From the cell containing the given text, extract its center point as [x, y] coordinate. 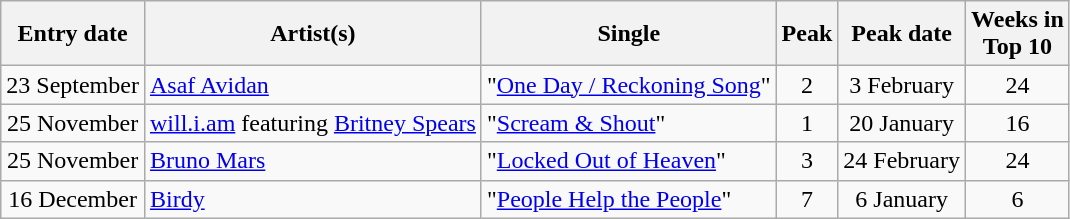
Asaf Avidan [312, 85]
"People Help the People" [628, 199]
20 January [902, 123]
16 December [73, 199]
Bruno Mars [312, 161]
6 January [902, 199]
Birdy [312, 199]
16 [1018, 123]
7 [807, 199]
6 [1018, 199]
2 [807, 85]
Weeks inTop 10 [1018, 34]
1 [807, 123]
"Scream & Shout" [628, 123]
Peak [807, 34]
will.i.am featuring Britney Spears [312, 123]
Entry date [73, 34]
24 February [902, 161]
23 September [73, 85]
"One Day / Reckoning Song" [628, 85]
3 [807, 161]
Artist(s) [312, 34]
3 February [902, 85]
"Locked Out of Heaven" [628, 161]
Peak date [902, 34]
Single [628, 34]
